Search for the cell housing the specified text and yield its (X, Y) center coordinate. 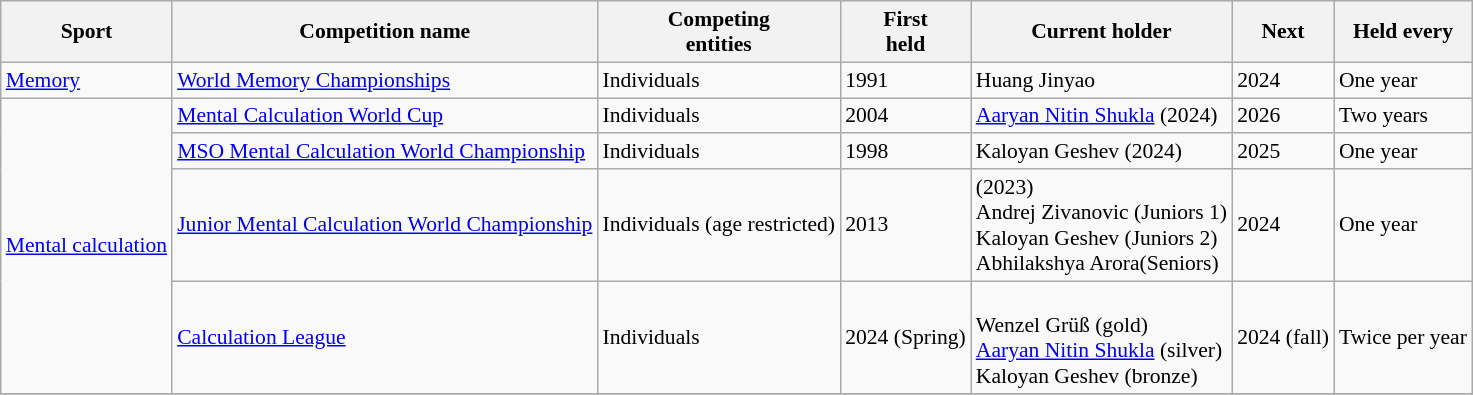
Current holder (1102, 32)
Individuals (age restricted) (718, 225)
2004 (906, 116)
Calculation League (384, 337)
1991 (906, 80)
MSO Mental Calculation World Championship (384, 152)
Kaloyan Geshev (2024) (1102, 152)
2013 (906, 225)
Held every (1403, 32)
Junior Mental Calculation World Championship (384, 225)
Memory (86, 80)
2026 (1283, 116)
Wenzel Grüß (gold) Aaryan Nitin Shukla (silver) Kaloyan Geshev (bronze) (1102, 337)
First held (906, 32)
Mental calculation (86, 246)
World Memory Championships (384, 80)
Next (1283, 32)
2024 (Spring) (906, 337)
Mental Calculation World Cup (384, 116)
Competing entities (718, 32)
Twice per year (1403, 337)
Sport (86, 32)
(2023)Andrej Zivanovic (Juniors 1) Kaloyan Geshev (Juniors 2) Abhilakshya Arora(Seniors) (1102, 225)
Two years (1403, 116)
1998 (906, 152)
2024 (fall) (1283, 337)
Competition name (384, 32)
Aaryan Nitin Shukla (2024) (1102, 116)
Huang Jinyao (1102, 80)
2025 (1283, 152)
